Locate the cell with the specified text and output its [x, y] center coordinate. 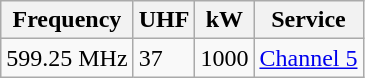
kW [224, 20]
Channel 5 [308, 58]
Frequency [67, 20]
Service [308, 20]
1000 [224, 58]
37 [164, 58]
UHF [164, 20]
599.25 MHz [67, 58]
